Return [X, Y] of the center of cell containing provided text 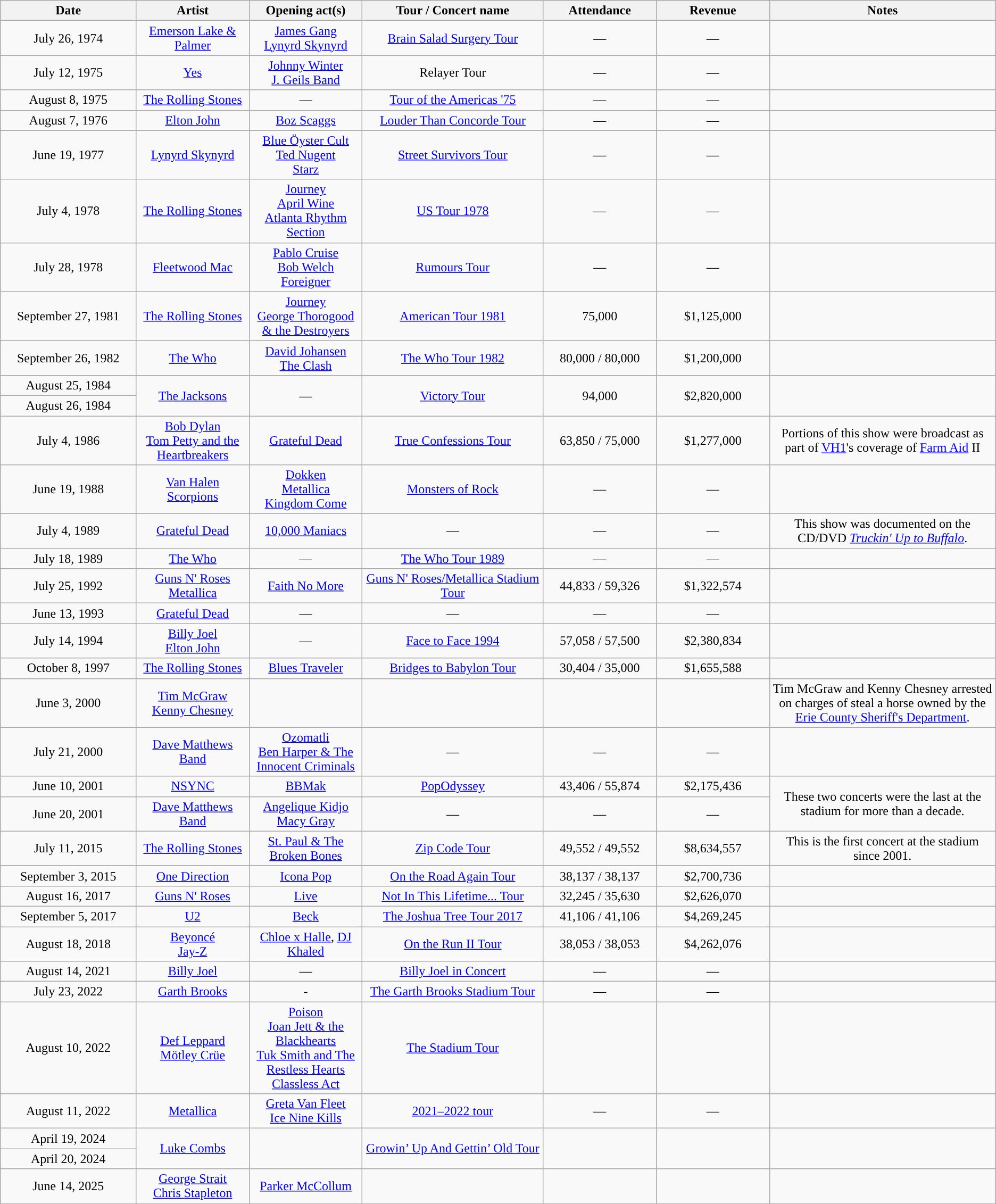
PopOdyssey [453, 786]
August 11, 2022 [68, 1111]
The Stadium Tour [453, 1048]
Not In This Lifetime... Tour [453, 896]
63,850 / 75,000 [600, 441]
94,000 [600, 395]
Faith No More [305, 586]
Boz Scaggs [305, 120]
$4,269,245 [713, 916]
July 14, 1994 [68, 641]
Artist [193, 11]
June 14, 2025 [68, 1186]
Poison Joan Jett & the BlackheartsTuk Smith and The Restless HeartsClassless Act [305, 1048]
$2,700,736 [713, 876]
OzomatliBen Harper & The Innocent Criminals [305, 752]
10,000 Maniacs [305, 531]
These two concerts were the last at the stadium for more than a decade. [882, 803]
Blues Traveler [305, 668]
Pablo CruiseBob WelchForeigner [305, 267]
Garth Brooks [193, 992]
Face to Face 1994 [453, 641]
September 26, 1982 [68, 358]
April 20, 2024 [68, 1159]
October 8, 1997 [68, 668]
August 7, 1976 [68, 120]
On the Road Again Tour [453, 876]
Guns N' Roses [193, 896]
Van HalenScorpions [193, 489]
Monsters of Rock [453, 489]
Billy Joel in Concert [453, 971]
Johnny WinterJ. Geils Band [305, 72]
September 27, 1981 [68, 316]
June 19, 1977 [68, 155]
Street Survivors Tour [453, 155]
Angelique KidjoMacy Gray [305, 814]
Notes [882, 11]
$2,175,436 [713, 786]
On the Run II Tour [453, 944]
Guns N' RosesMetallica [193, 586]
Bob DylanTom Petty and the Heartbreakers [193, 441]
32,245 / 35,630 [600, 896]
80,000 / 80,000 [600, 358]
September 5, 2017 [68, 916]
30,404 / 35,000 [600, 668]
Elton John [193, 120]
Guns N' Roses/Metallica Stadium Tour [453, 586]
Chloe x Halle, DJ Khaled [305, 944]
July 4, 1989 [68, 531]
$2,380,834 [713, 641]
September 3, 2015 [68, 876]
Icona Pop [305, 876]
July 28, 1978 [68, 267]
- [305, 992]
Yes [193, 72]
BBMak [305, 786]
Metallica [193, 1111]
JourneyApril WineAtlanta Rhythm Section [305, 211]
June 19, 1988 [68, 489]
$2,626,070 [713, 896]
Bridges to Babylon Tour [453, 668]
Billy JoelElton John [193, 641]
July 26, 1974 [68, 38]
44,833 / 59,326 [600, 586]
August 16, 2017 [68, 896]
49,552 / 49,552 [600, 848]
Date [68, 11]
James GangLynyrd Skynyrd [305, 38]
Revenue [713, 11]
DokkenMetallicaKingdom Come [305, 489]
August 26, 1984 [68, 405]
Blue Öyster CultTed NugentStarz [305, 155]
$1,125,000 [713, 316]
$8,634,557 [713, 848]
U2 [193, 916]
One Direction [193, 876]
Billy Joel [193, 971]
June 10, 2001 [68, 786]
George StraitChris Stapleton [193, 1186]
Rumours Tour [453, 267]
July 18, 1989 [68, 559]
Portions of this show were broadcast as part of VH1's coverage of Farm Aid II [882, 441]
This show was documented on the CD/DVD Truckin' Up to Buffalo. [882, 531]
The Joshua Tree Tour 2017 [453, 916]
Parker McCollum [305, 1186]
Def LeppardMötley Crüe [193, 1048]
The Who Tour 1982 [453, 358]
NSYNC [193, 786]
41,106 / 41,106 [600, 916]
August 10, 2022 [68, 1048]
June 20, 2001 [68, 814]
38,137 / 38,137 [600, 876]
Relayer Tour [453, 72]
Beck [305, 916]
43,406 / 55,874 [600, 786]
Tim McGraw and Kenny Chesney arrested on charges of steal a horse owned by the Erie County Sheriff's Department. [882, 703]
This is the first concert at the stadium since 2001. [882, 848]
True Confessions Tour [453, 441]
$1,655,588 [713, 668]
Zip Code Tour [453, 848]
$1,277,000 [713, 441]
Tim McGraw Kenny Chesney [193, 703]
The Who Tour 1989 [453, 559]
Victory Tour [453, 395]
BeyoncéJay-Z [193, 944]
August 8, 1975 [68, 100]
The Garth Brooks Stadium Tour [453, 992]
Live [305, 896]
75,000 [600, 316]
July 12, 1975 [68, 72]
Opening act(s) [305, 11]
38,053 / 38,053 [600, 944]
April 19, 2024 [68, 1139]
Louder Than Concorde Tour [453, 120]
August 25, 1984 [68, 385]
US Tour 1978 [453, 211]
July 4, 1986 [68, 441]
Tour of the Americas '75 [453, 100]
Growin’ Up And Gettin’ Old Tour [453, 1149]
July 25, 1992 [68, 586]
Tour / Concert name [453, 11]
JourneyGeorge Thorogood & the Destroyers [305, 316]
July 11, 2015 [68, 848]
$4,262,076 [713, 944]
2021–2022 tour [453, 1111]
Brain Salad Surgery Tour [453, 38]
$1,322,574 [713, 586]
57,058 / 57,500 [600, 641]
$1,200,000 [713, 358]
David JohansenThe Clash [305, 358]
The Jacksons [193, 395]
June 13, 1993 [68, 613]
Emerson Lake & Palmer [193, 38]
Fleetwood Mac [193, 267]
July 23, 2022 [68, 992]
July 4, 1978 [68, 211]
June 3, 2000 [68, 703]
Greta Van FleetIce Nine Kills [305, 1111]
$2,820,000 [713, 395]
Attendance [600, 11]
Lynyrd Skynyrd [193, 155]
August 18, 2018 [68, 944]
American Tour 1981 [453, 316]
July 21, 2000 [68, 752]
St. Paul & The Broken Bones [305, 848]
Luke Combs [193, 1149]
August 14, 2021 [68, 971]
